Capture the cell that displays the provided text and extract its [X, Y] central coordinate. 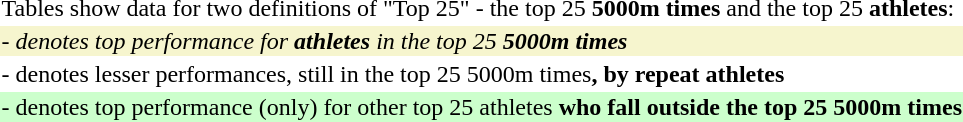
- denotes top performance (only) for other top 25 athletes who fall outside the top 25 5000m times [482, 107]
- denotes lesser performances, still in the top 25 5000m times, by repeat athletes [482, 74]
- denotes top performance for athletes in the top 25 5000m times [482, 41]
